Capture the cell that displays the provided text and extract its (x, y) central coordinate. 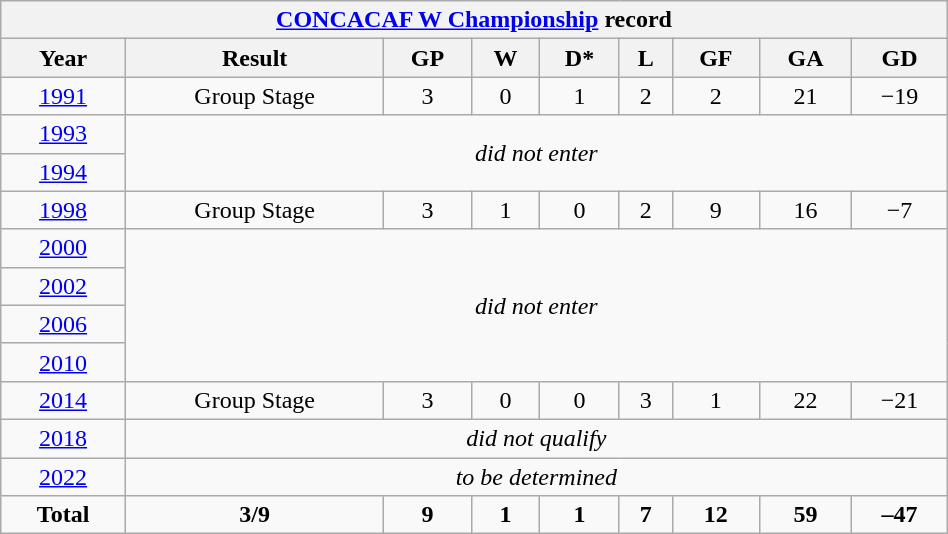
did not qualify (536, 438)
16 (805, 210)
GP (428, 58)
12 (716, 515)
Result (254, 58)
21 (805, 96)
L (646, 58)
2014 (64, 400)
W (506, 58)
−7 (900, 210)
1991 (64, 96)
3/9 (254, 515)
2002 (64, 286)
2000 (64, 248)
22 (805, 400)
1998 (64, 210)
2006 (64, 324)
−21 (900, 400)
Year (64, 58)
GA (805, 58)
1993 (64, 134)
1994 (64, 172)
D* (580, 58)
GF (716, 58)
–47 (900, 515)
GD (900, 58)
2022 (64, 477)
to be determined (536, 477)
Total (64, 515)
59 (805, 515)
2018 (64, 438)
7 (646, 515)
−19 (900, 96)
2010 (64, 362)
CONCACAF W Championship record (474, 20)
